Return (X, Y) of the center of cell containing provided text 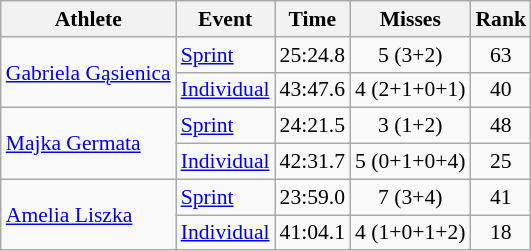
43:47.6 (312, 90)
42:31.7 (312, 162)
24:21.5 (312, 126)
18 (500, 233)
40 (500, 90)
5 (3+2) (410, 55)
63 (500, 55)
Majka Germata (88, 144)
3 (1+2) (410, 126)
Time (312, 19)
Gabriela Gąsienica (88, 72)
Rank (500, 19)
7 (3+4) (410, 197)
Amelia Liszka (88, 214)
48 (500, 126)
Athlete (88, 19)
41:04.1 (312, 233)
23:59.0 (312, 197)
5 (0+1+0+4) (410, 162)
4 (2+1+0+1) (410, 90)
Event (226, 19)
Misses (410, 19)
25 (500, 162)
41 (500, 197)
4 (1+0+1+2) (410, 233)
25:24.8 (312, 55)
